From the cell containing the given text, extract its center point as [x, y] coordinate. 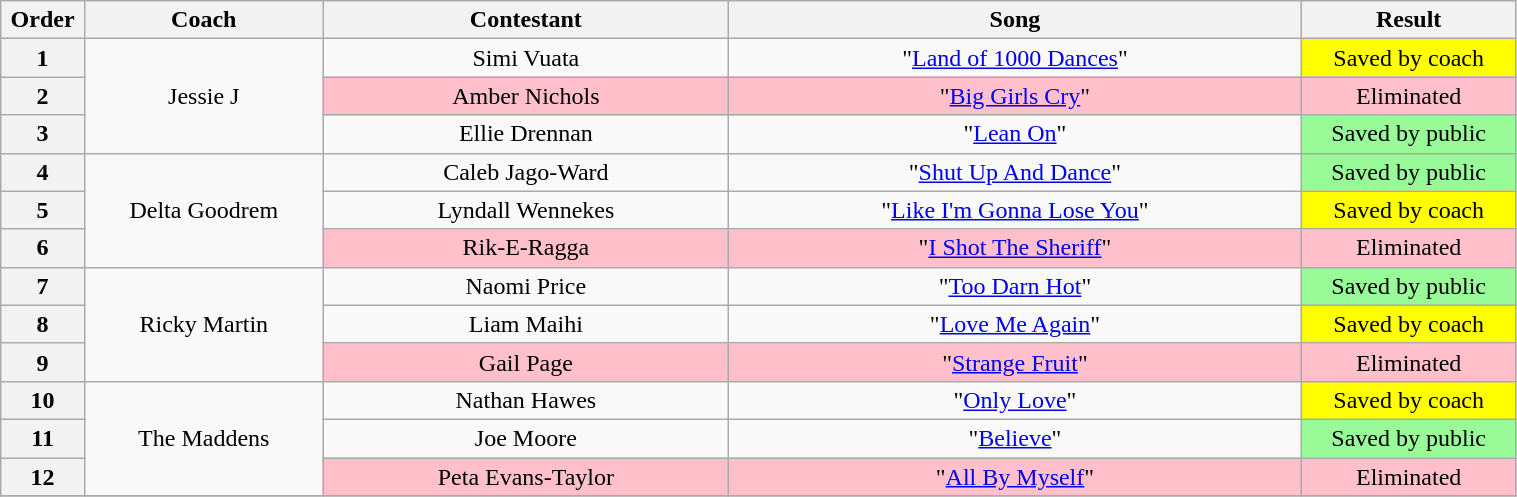
Result [1408, 20]
Order [43, 20]
Simi Vuata [526, 58]
10 [43, 400]
9 [43, 362]
"Like I'm Gonna Lose You" [1016, 210]
Contestant [526, 20]
5 [43, 210]
"All By Myself" [1016, 477]
"Big Girls Cry" [1016, 96]
12 [43, 477]
Jessie J [204, 96]
Naomi Price [526, 286]
"Lean On" [1016, 134]
7 [43, 286]
"Land of 1000 Dances" [1016, 58]
8 [43, 324]
Nathan Hawes [526, 400]
The Maddens [204, 438]
Coach [204, 20]
"Believe" [1016, 438]
"Shut Up And Dance" [1016, 172]
3 [43, 134]
Ricky Martin [204, 324]
Lyndall Wennekes [526, 210]
2 [43, 96]
"Strange Fruit" [1016, 362]
Peta Evans-Taylor [526, 477]
Song [1016, 20]
Caleb Jago-Ward [526, 172]
"I Shot The Sheriff" [1016, 248]
Delta Goodrem [204, 210]
Amber Nichols [526, 96]
Ellie Drennan [526, 134]
4 [43, 172]
"Love Me Again" [1016, 324]
6 [43, 248]
11 [43, 438]
Joe Moore [526, 438]
1 [43, 58]
Rik-E-Ragga [526, 248]
Gail Page [526, 362]
Liam Maihi [526, 324]
"Only Love" [1016, 400]
"Too Darn Hot" [1016, 286]
